Return the (X, Y) coordinate for the center point of the cell that contains the specified text.  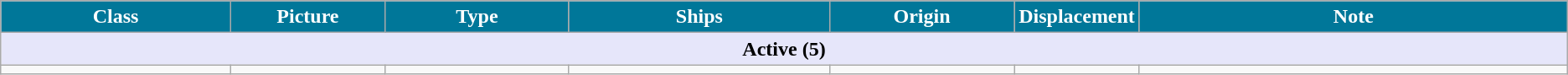
Class (116, 17)
Ships (699, 17)
Note (1354, 17)
Type (477, 17)
Active (5) (784, 49)
Displacement (1077, 17)
Origin (921, 17)
Picture (307, 17)
